Determine the [X, Y] coordinate at the center of the cell enclosing the given text.  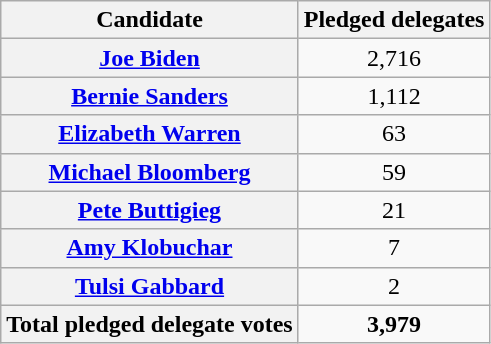
2 [394, 286]
Pete Buttigieg [150, 210]
3,979 [394, 324]
Elizabeth Warren [150, 134]
Pledged delegates [394, 20]
Amy Klobuchar [150, 248]
Bernie Sanders [150, 96]
Tulsi Gabbard [150, 286]
1,112 [394, 96]
Total pledged delegate votes [150, 324]
Candidate [150, 20]
59 [394, 172]
2,716 [394, 58]
Joe Biden [150, 58]
21 [394, 210]
7 [394, 248]
Michael Bloomberg [150, 172]
63 [394, 134]
